Find where the given text appears and provide that cell's center as (X, Y) coordinate. 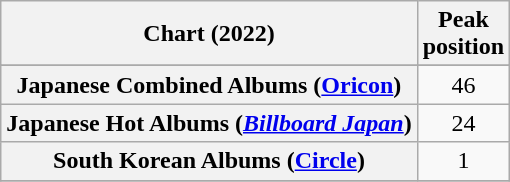
Japanese Hot Albums (Billboard Japan) (209, 123)
24 (463, 123)
Japanese Combined Albums (Oricon) (209, 85)
Chart (2022) (209, 34)
1 (463, 161)
Peakposition (463, 34)
South Korean Albums (Circle) (209, 161)
46 (463, 85)
